Extract the (X, Y) coordinate from the center of the cell holding the provided text.  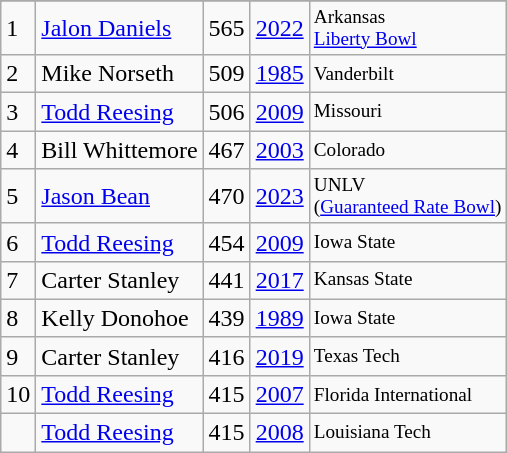
Missouri (408, 112)
2007 (280, 394)
1 (18, 28)
Colorado (408, 150)
565 (226, 28)
Vanderbilt (408, 74)
Kelly Donohoe (120, 318)
1989 (280, 318)
470 (226, 196)
Mike Norseth (120, 74)
454 (226, 242)
UNLV(Guaranteed Rate Bowl) (408, 196)
4 (18, 150)
509 (226, 74)
2023 (280, 196)
1985 (280, 74)
2 (18, 74)
439 (226, 318)
6 (18, 242)
Jason Bean (120, 196)
10 (18, 394)
2003 (280, 150)
416 (226, 356)
506 (226, 112)
2019 (280, 356)
7 (18, 280)
2008 (280, 433)
ArkansasLiberty Bowl (408, 28)
Bill Whittemore (120, 150)
Florida International (408, 394)
2022 (280, 28)
3 (18, 112)
Louisiana Tech (408, 433)
441 (226, 280)
9 (18, 356)
Kansas State (408, 280)
Texas Tech (408, 356)
467 (226, 150)
Jalon Daniels (120, 28)
8 (18, 318)
5 (18, 196)
2017 (280, 280)
